Return [X, Y] of the center of cell containing provided text 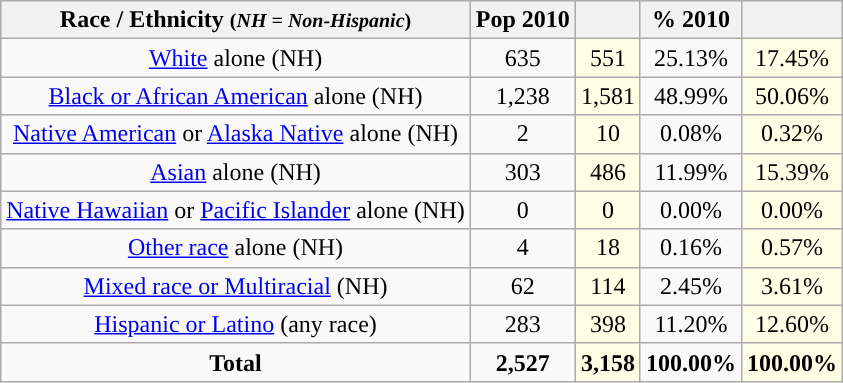
Total [236, 362]
486 [608, 172]
0.57% [792, 248]
0.16% [690, 248]
Mixed race or Multiracial (NH) [236, 286]
11.99% [690, 172]
Hispanic or Latino (any race) [236, 324]
48.99% [690, 96]
2.45% [690, 286]
18 [608, 248]
398 [608, 324]
12.60% [792, 324]
White alone (NH) [236, 58]
11.20% [690, 324]
2 [522, 134]
0.08% [690, 134]
1,581 [608, 96]
Race / Ethnicity (NH = Non-Hispanic) [236, 20]
Other race alone (NH) [236, 248]
% 2010 [690, 20]
17.45% [792, 58]
Black or African American alone (NH) [236, 96]
3,158 [608, 362]
303 [522, 172]
4 [522, 248]
283 [522, 324]
635 [522, 58]
62 [522, 286]
Native Hawaiian or Pacific Islander alone (NH) [236, 210]
25.13% [690, 58]
2,527 [522, 362]
Native American or Alaska Native alone (NH) [236, 134]
50.06% [792, 96]
Pop 2010 [522, 20]
1,238 [522, 96]
114 [608, 286]
3.61% [792, 286]
551 [608, 58]
10 [608, 134]
15.39% [792, 172]
0.32% [792, 134]
Asian alone (NH) [236, 172]
